From the cell containing the given text, extract its center point as [X, Y] coordinate. 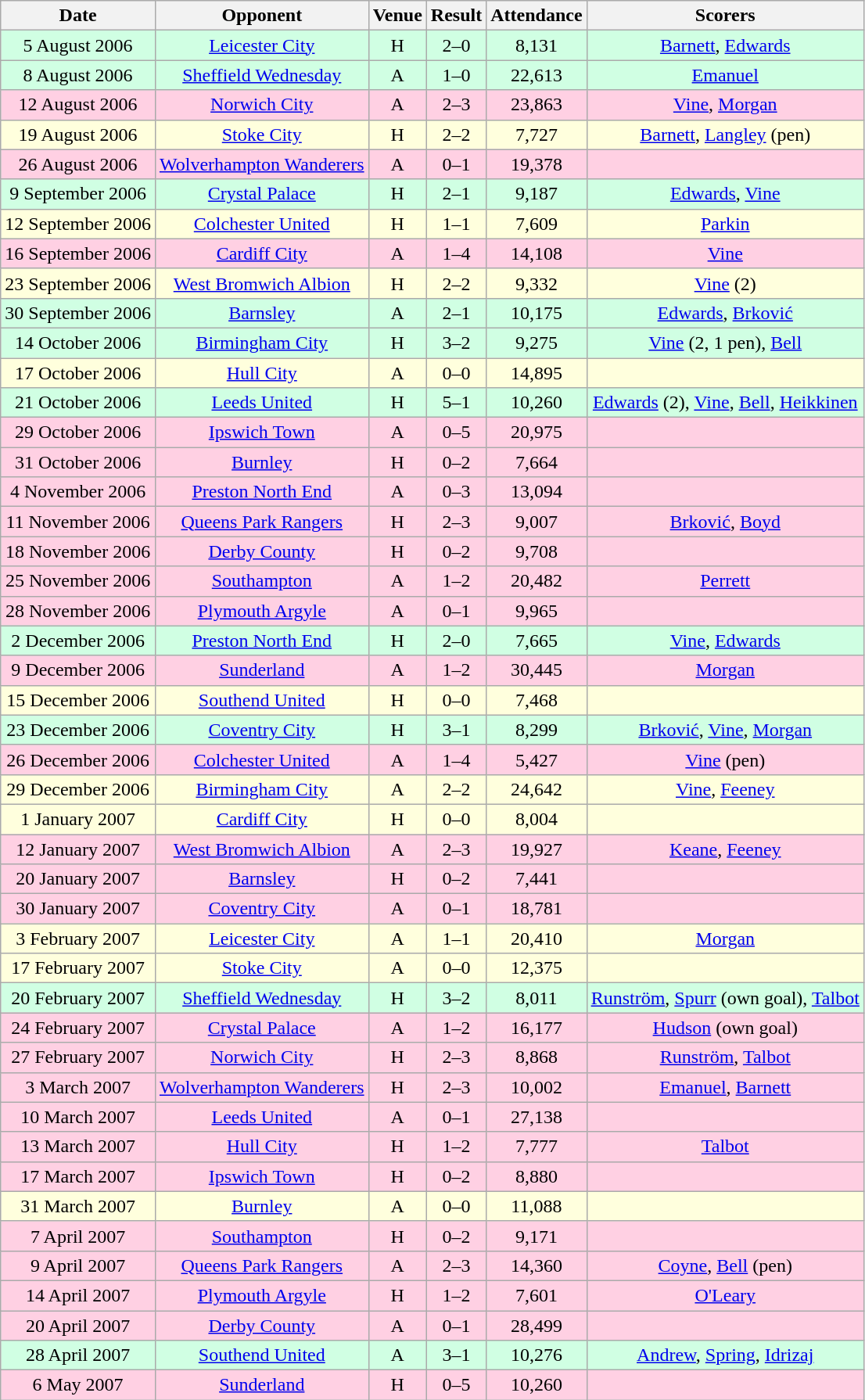
23,863 [537, 105]
12 September 2006 [78, 224]
Vine, Edwards [725, 641]
O'Leary [725, 1295]
5–1 [456, 403]
9,965 [537, 611]
0–3 [456, 492]
27 February 2007 [78, 1057]
25 November 2006 [78, 581]
Vine, Morgan [725, 105]
9 September 2006 [78, 194]
20,410 [537, 939]
16,177 [537, 1028]
9,187 [537, 194]
Runström, Talbot [725, 1057]
Runström, Spurr (own goal), Talbot [725, 998]
27,138 [537, 1117]
30,445 [537, 670]
30 January 2007 [78, 909]
20,482 [537, 581]
Parkin [725, 224]
8,299 [537, 730]
3 February 2007 [78, 939]
Vine (2, 1 pen), Bell [725, 343]
21 October 2006 [78, 403]
24 February 2007 [78, 1028]
Coyne, Bell (pen) [725, 1265]
Attendance [537, 16]
23 December 2006 [78, 730]
9,171 [537, 1236]
1–0 [456, 75]
8,011 [537, 998]
2 December 2006 [78, 641]
10,002 [537, 1087]
12,375 [537, 968]
14 October 2006 [78, 343]
Vine [725, 253]
Opponent [261, 16]
9,007 [537, 522]
Edwards, Brković [725, 313]
8,131 [537, 45]
Vine (pen) [725, 759]
29 October 2006 [78, 433]
14,895 [537, 373]
Talbot [725, 1147]
14,360 [537, 1265]
10,175 [537, 313]
7,727 [537, 135]
Keane, Feeney [725, 849]
20,975 [537, 433]
26 August 2006 [78, 164]
7,609 [537, 224]
7,601 [537, 1295]
Barnett, Langley (pen) [725, 135]
9,332 [537, 283]
Date [78, 16]
17 March 2007 [78, 1176]
9,708 [537, 551]
9,275 [537, 343]
7,441 [537, 879]
Scorers [725, 16]
18 November 2006 [78, 551]
24,642 [537, 789]
29 December 2006 [78, 789]
11,088 [537, 1206]
20 January 2007 [78, 879]
8,868 [537, 1057]
3 March 2007 [78, 1087]
26 December 2006 [78, 759]
Brković, Boyd [725, 522]
16 September 2006 [78, 253]
19,378 [537, 164]
17 October 2006 [78, 373]
5 August 2006 [78, 45]
7,468 [537, 700]
31 October 2006 [78, 462]
Venue [397, 16]
Vine, Feeney [725, 789]
5,427 [537, 759]
10,276 [537, 1355]
31 March 2007 [78, 1206]
12 August 2006 [78, 105]
20 February 2007 [78, 998]
20 April 2007 [78, 1326]
7 April 2007 [78, 1236]
10 March 2007 [78, 1117]
28 April 2007 [78, 1355]
8,880 [537, 1176]
7,664 [537, 462]
13 March 2007 [78, 1147]
Perrett [725, 581]
14 April 2007 [78, 1295]
Brković, Vine, Morgan [725, 730]
30 September 2006 [78, 313]
6 May 2007 [78, 1385]
Vine (2) [725, 283]
7,777 [537, 1147]
23 September 2006 [78, 283]
Barnett, Edwards [725, 45]
22,613 [537, 75]
13,094 [537, 492]
19 August 2006 [78, 135]
15 December 2006 [78, 700]
Edwards, Vine [725, 194]
19,927 [537, 849]
8,004 [537, 819]
17 February 2007 [78, 968]
Emanuel, Barnett [725, 1087]
28,499 [537, 1326]
28 November 2006 [78, 611]
9 April 2007 [78, 1265]
11 November 2006 [78, 522]
Andrew, Spring, Idrizaj [725, 1355]
1 January 2007 [78, 819]
8 August 2006 [78, 75]
Result [456, 16]
9 December 2006 [78, 670]
12 January 2007 [78, 849]
14,108 [537, 253]
Edwards (2), Vine, Bell, Heikkinen [725, 403]
4 November 2006 [78, 492]
7,665 [537, 641]
Hudson (own goal) [725, 1028]
Emanuel [725, 75]
18,781 [537, 909]
